Detect which cell encompasses the target text, then output its (X, Y) center coordinate. 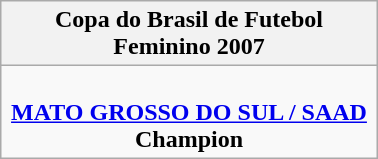
Copa do Brasil de Futebol Feminino 2007 (189, 34)
MATO GROSSO DO SUL / SAADChampion (189, 112)
